For the text-containing cell, return its midpoint in (X, Y) coordinate format. 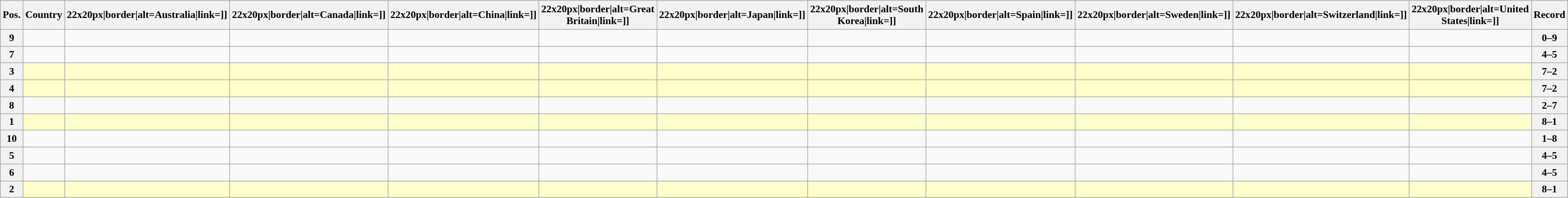
5 (12, 156)
Pos. (12, 15)
8 (12, 105)
2–7 (1549, 105)
9 (12, 38)
22x20px|border|alt=Australia|link=]] (147, 15)
22x20px|border|alt=Sweden|link=]] (1154, 15)
22x20px|border|alt=Great Britain|link=]] (598, 15)
1–8 (1549, 139)
22x20px|border|alt=Japan|link=]] (732, 15)
3 (12, 72)
7 (12, 55)
22x20px|border|alt=Switzerland|link=]] (1321, 15)
Record (1549, 15)
6 (12, 172)
22x20px|border|alt=Spain|link=]] (1001, 15)
0–9 (1549, 38)
Country (44, 15)
22x20px|border|alt=China|link=]] (463, 15)
22x20px|border|alt=Canada|link=]] (309, 15)
1 (12, 122)
2 (12, 189)
4 (12, 88)
22x20px|border|alt=United States|link=]] (1470, 15)
22x20px|border|alt=South Korea|link=]] (867, 15)
10 (12, 139)
